Locate the cell with the specified text and output its (x, y) center coordinate. 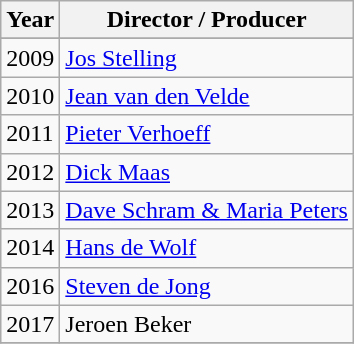
Jeroen Beker (207, 324)
Year (30, 20)
2017 (30, 324)
Jos Stelling (207, 58)
2009 (30, 58)
2014 (30, 248)
2013 (30, 210)
2016 (30, 286)
Jean van den Velde (207, 96)
Pieter Verhoeff (207, 134)
Dave Schram & Maria Peters (207, 210)
2010 (30, 96)
Hans de Wolf (207, 248)
Steven de Jong (207, 286)
Dick Maas (207, 172)
Director / Producer (207, 20)
2011 (30, 134)
2012 (30, 172)
